Locate the cell with the specified text and output its (X, Y) center coordinate. 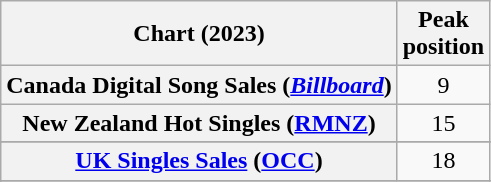
New Zealand Hot Singles (RMNZ) (199, 123)
Peakposition (443, 34)
UK Singles Sales (OCC) (199, 161)
Chart (2023) (199, 34)
Canada Digital Song Sales (Billboard) (199, 85)
18 (443, 161)
9 (443, 85)
15 (443, 123)
